Return the [X, Y] coordinate for the center point of the cell that contains the specified text.  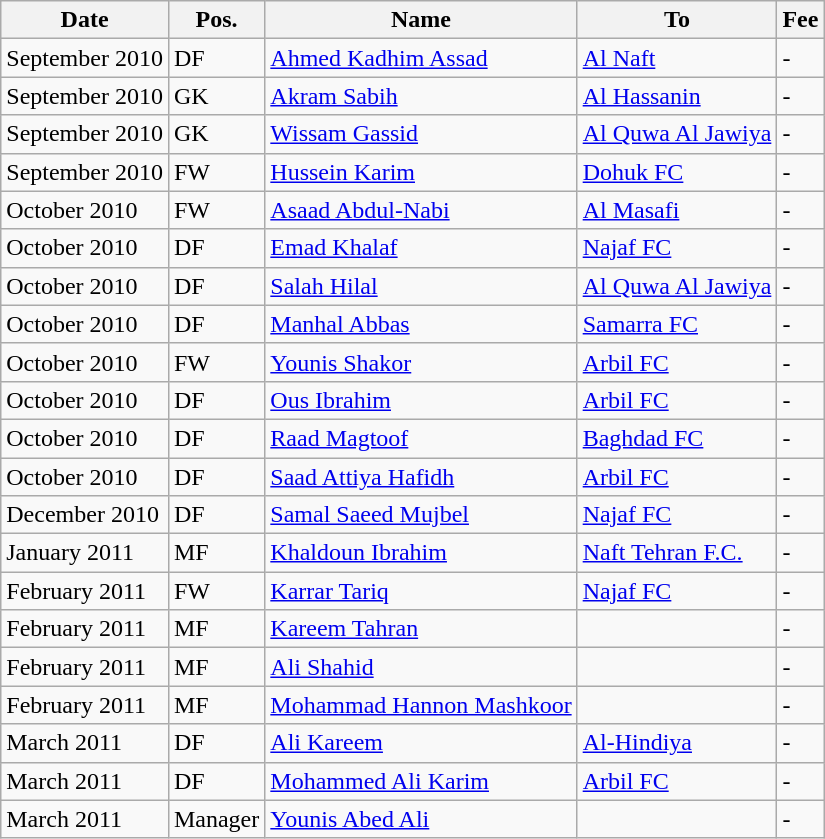
Al Masafi [677, 210]
Al Naft [677, 58]
Ali Kareem [421, 743]
Saad Attiya Hafidh [421, 477]
Al Hassanin [677, 96]
Salah Hilal [421, 286]
Younis Shakor [421, 362]
Fee [800, 20]
To [677, 20]
December 2010 [85, 515]
Younis Abed Ali [421, 819]
Asaad Abdul-Nabi [421, 210]
Samal Saeed Mujbel [421, 515]
Kareem Tahran [421, 629]
Al-Hindiya [677, 743]
Naft Tehran F.C. [677, 553]
Khaldoun Ibrahim [421, 553]
Wissam Gassid [421, 134]
Baghdad FC [677, 438]
Mohammed Ali Karim [421, 781]
January 2011 [85, 553]
Ahmed Kadhim Assad [421, 58]
Pos. [216, 20]
Manhal Abbas [421, 324]
Ous Ibrahim [421, 400]
Ali Shahid [421, 667]
Date [85, 20]
Mohammad Hannon Mashkoor [421, 705]
Emad Khalaf [421, 248]
Raad Magtoof [421, 438]
Akram Sabih [421, 96]
Name [421, 20]
Samarra FC [677, 324]
Dohuk FC [677, 172]
Karrar Tariq [421, 591]
Manager [216, 819]
Hussein Karim [421, 172]
